Detect which cell encompasses the target text, then output its [X, Y] center coordinate. 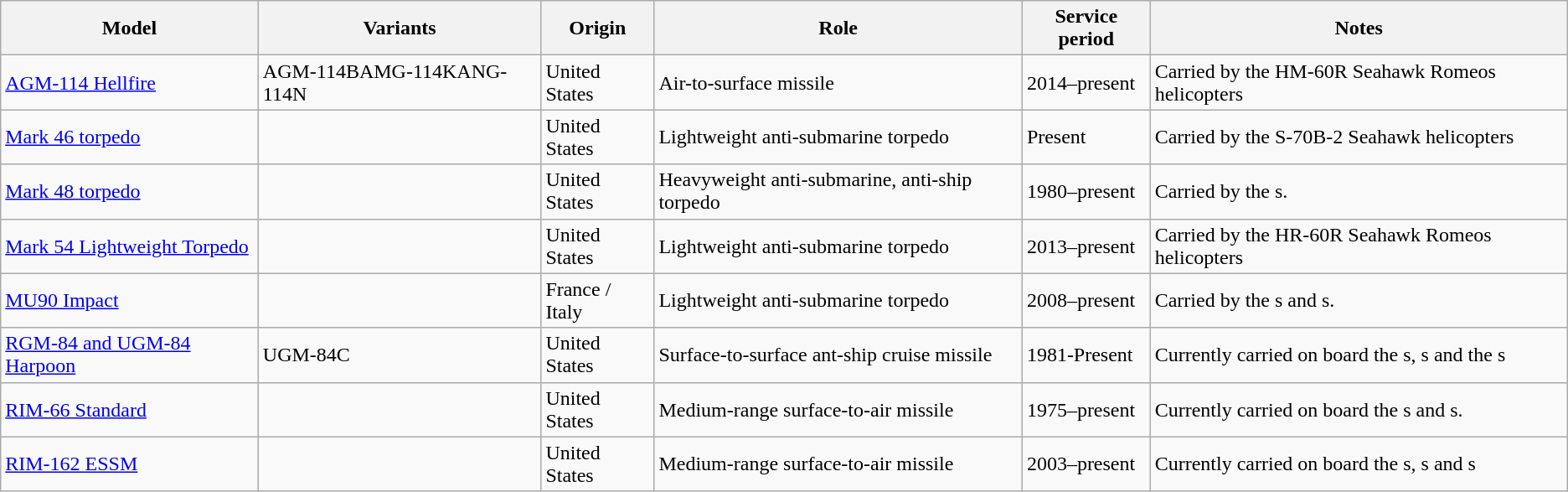
1980–present [1086, 191]
Carried by the s and s. [1359, 300]
Service period [1086, 28]
Mark 48 torpedo [130, 191]
Variants [400, 28]
AGM-114 Hellfire [130, 82]
2014–present [1086, 82]
Role [838, 28]
Currently carried on board the s and s. [1359, 409]
Air-to-surface missile [838, 82]
2003–present [1086, 464]
Carried by the HM-60R Seahawk Romeos helicopters [1359, 82]
1975–present [1086, 409]
Present [1086, 137]
Model [130, 28]
Mark 46 torpedo [130, 137]
RGM-84 and UGM-84 Harpoon [130, 355]
Currently carried on board the s, s and s [1359, 464]
Carried by the s. [1359, 191]
Heavyweight anti-submarine, anti-ship torpedo [838, 191]
Carried by the S-70B-2 Seahawk helicopters [1359, 137]
AGM-114BAMG-114KANG-114N [400, 82]
UGM-84C [400, 355]
Carried by the HR-60R Seahawk Romeos helicopters [1359, 246]
France / Italy [598, 300]
Notes [1359, 28]
1981-Present [1086, 355]
Origin [598, 28]
Currently carried on board the s, s and the s [1359, 355]
MU90 Impact [130, 300]
2013–present [1086, 246]
RIM-162 ESSM [130, 464]
Mark 54 Lightweight Torpedo [130, 246]
Surface-to-surface ant-ship cruise missile [838, 355]
2008–present [1086, 300]
RIM-66 Standard [130, 409]
